Provide the [X, Y] coordinate of the cell's center where the given text is located.  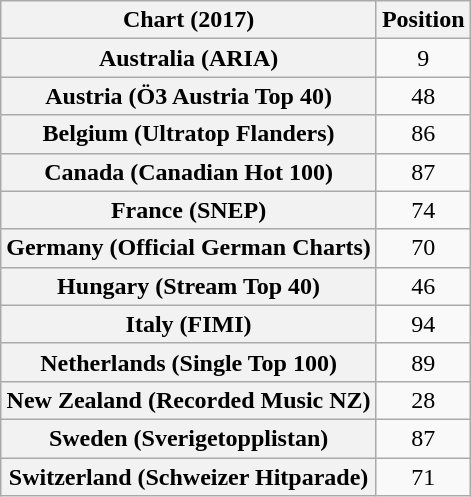
Switzerland (Schweizer Hitparade) [189, 477]
Chart (2017) [189, 20]
Australia (ARIA) [189, 58]
Belgium (Ultratop Flanders) [189, 134]
Sweden (Sverigetopplistan) [189, 438]
Canada (Canadian Hot 100) [189, 172]
71 [423, 477]
Position [423, 20]
86 [423, 134]
Hungary (Stream Top 40) [189, 286]
France (SNEP) [189, 210]
89 [423, 362]
Germany (Official German Charts) [189, 248]
Netherlands (Single Top 100) [189, 362]
Austria (Ö3 Austria Top 40) [189, 96]
70 [423, 248]
94 [423, 324]
46 [423, 286]
74 [423, 210]
48 [423, 96]
New Zealand (Recorded Music NZ) [189, 400]
28 [423, 400]
Italy (FIMI) [189, 324]
9 [423, 58]
